Search for the cell housing the specified text and yield its (X, Y) center coordinate. 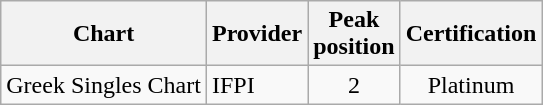
Provider (256, 34)
IFPI (256, 85)
Platinum (471, 85)
Chart (104, 34)
Certification (471, 34)
2 (354, 85)
Greek Singles Chart (104, 85)
Peakposition (354, 34)
